Search for the cell housing the specified text and yield its (X, Y) center coordinate. 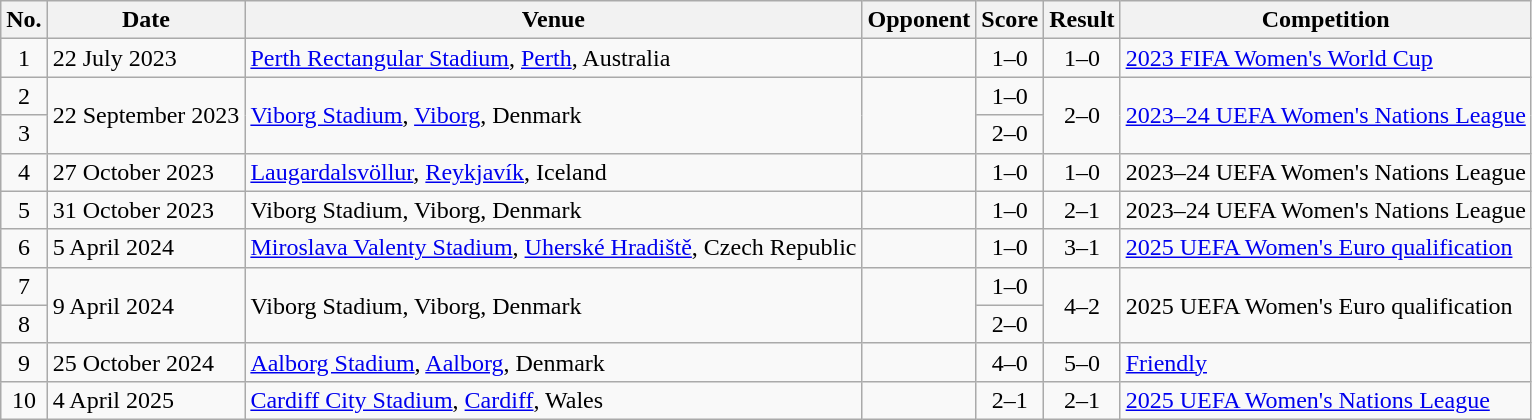
3 (24, 134)
4 (24, 172)
2 (24, 96)
9 April 2024 (146, 305)
8 (24, 324)
22 September 2023 (146, 115)
3–1 (1082, 248)
4–2 (1082, 305)
22 July 2023 (146, 58)
5–0 (1082, 362)
25 October 2024 (146, 362)
2023 FIFA Women's World Cup (1326, 58)
Opponent (919, 20)
4 April 2025 (146, 400)
Miroslava Valenty Stadium, Uherské Hradiště, Czech Republic (554, 248)
7 (24, 286)
4–0 (1010, 362)
Cardiff City Stadium, Cardiff, Wales (554, 400)
Perth Rectangular Stadium, Perth, Australia (554, 58)
9 (24, 362)
31 October 2023 (146, 210)
10 (24, 400)
Venue (554, 20)
Competition (1326, 20)
5 April 2024 (146, 248)
6 (24, 248)
27 October 2023 (146, 172)
1 (24, 58)
Date (146, 20)
Score (1010, 20)
Laugardalsvöllur, Reykjavík, Iceland (554, 172)
Aalborg Stadium, Aalborg, Denmark (554, 362)
No. (24, 20)
Result (1082, 20)
5 (24, 210)
Friendly (1326, 362)
2025 UEFA Women's Nations League (1326, 400)
